Scan for the cell matching the given text and deliver its [X, Y] coordinate at center. 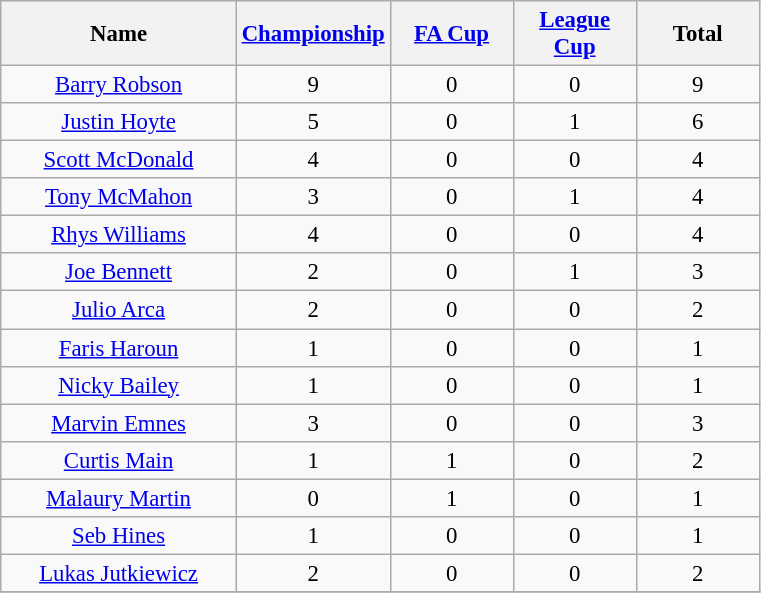
Nicky Bailey [119, 385]
Total [698, 34]
Julio Arca [119, 310]
Rhys Williams [119, 235]
5 [313, 122]
Championship [313, 34]
Scott McDonald [119, 160]
Joe Bennett [119, 273]
LeagueCup [574, 34]
Malaury Martin [119, 498]
Justin Hoyte [119, 122]
Curtis Main [119, 460]
Faris Haroun [119, 348]
Tony McMahon [119, 197]
Marvin Emnes [119, 423]
Name [119, 34]
6 [698, 122]
Lukas Jutkiewicz [119, 573]
Seb Hines [119, 536]
FA Cup [452, 34]
Barry Robson [119, 85]
